Provide the [x, y] coordinate of the cell's center where the given text is located.  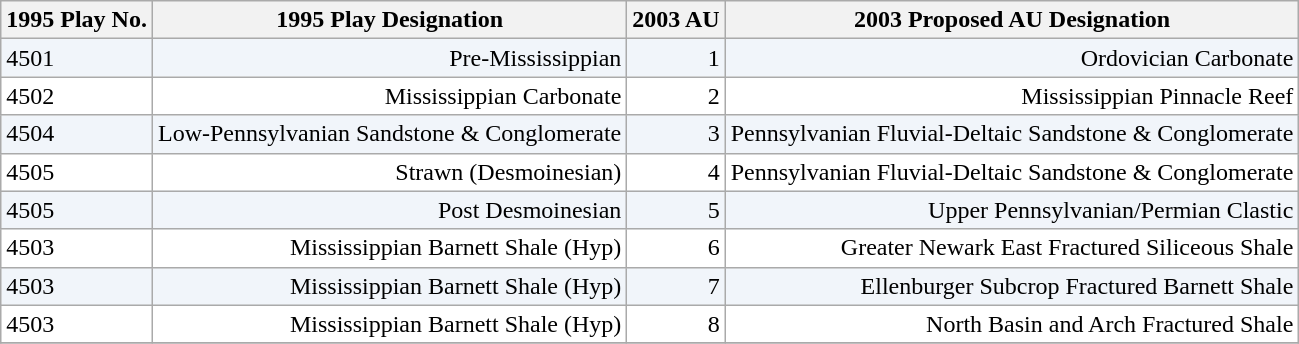
Ordovician Carbonate [1012, 58]
1995 Play Designation [389, 20]
2 [676, 96]
Mississippian Pinnacle Reef [1012, 96]
Mississippian Carbonate [389, 96]
3 [676, 134]
Strawn (Desmoinesian) [389, 172]
2003 Proposed AU Designation [1012, 20]
Upper Pennsylvanian/Permian Clastic [1012, 210]
6 [676, 248]
Ellenburger Subcrop Fractured Barnett Shale [1012, 286]
Greater Newark East Fractured Siliceous Shale [1012, 248]
1 [676, 58]
4504 [77, 134]
Post Desmoinesian [389, 210]
Low-Pennsylvanian Sandstone & Conglomerate [389, 134]
North Basin and Arch Fractured Shale [1012, 324]
5 [676, 210]
4501 [77, 58]
4 [676, 172]
4502 [77, 96]
1995 Play No. [77, 20]
8 [676, 324]
Pre-Mississippian [389, 58]
2003 AU [676, 20]
7 [676, 286]
